Return the (x, y) coordinate for the center point of the cell that contains the specified text.  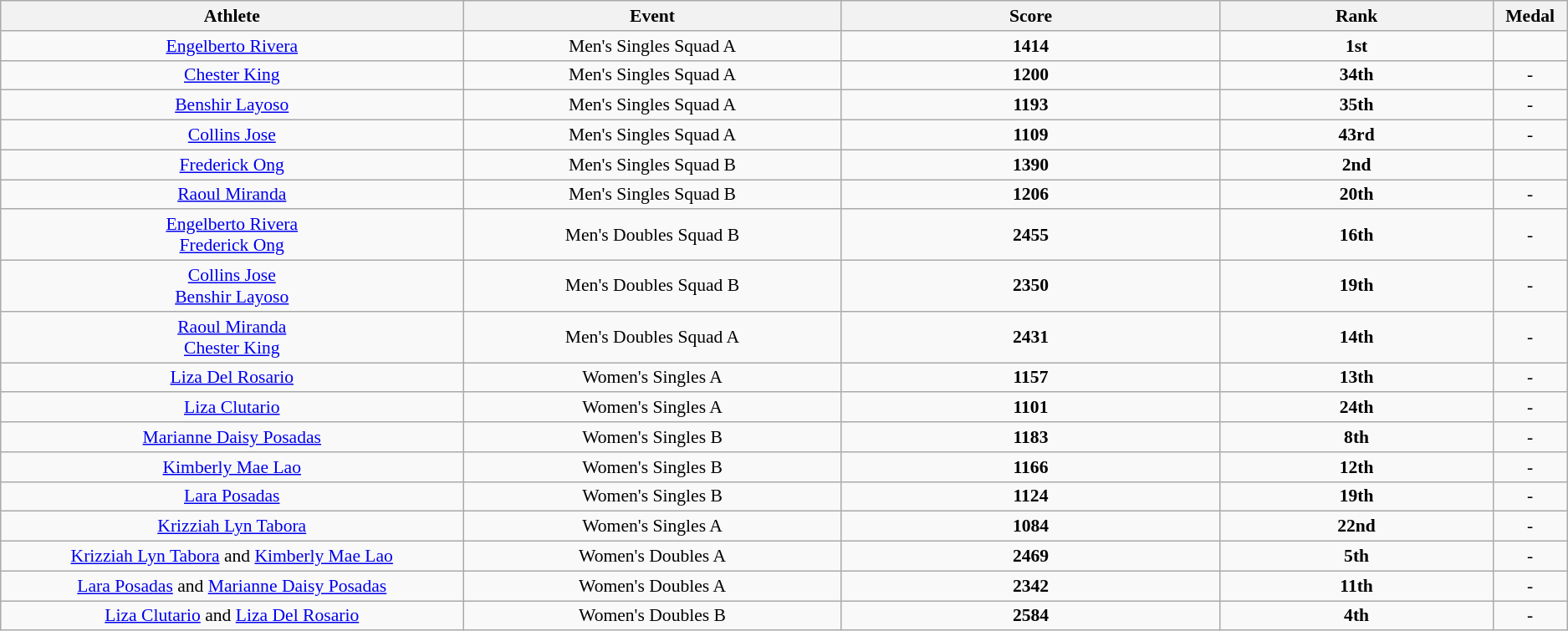
16th (1356, 236)
1183 (1030, 437)
Krizziah Lyn Tabora (232, 527)
1084 (1030, 527)
1206 (1030, 195)
2469 (1030, 557)
20th (1356, 195)
2350 (1030, 286)
Collins Jose Benshir Layoso (232, 286)
1109 (1030, 135)
Kimberly Mae Lao (232, 467)
Women's Doubles B (652, 616)
1157 (1030, 378)
1414 (1030, 46)
2342 (1030, 586)
2nd (1356, 165)
1101 (1030, 408)
Athlete (232, 16)
Raoul Miranda (232, 195)
Medal (1530, 16)
2431 (1030, 338)
Krizziah Lyn Tabora and Kimberly Mae Lao (232, 557)
2584 (1030, 616)
24th (1356, 408)
1st (1356, 46)
Score (1030, 16)
Raoul Miranda Chester King (232, 338)
43rd (1356, 135)
Liza Clutario and Liza Del Rosario (232, 616)
34th (1356, 75)
Engelberto Rivera (232, 46)
Lara Posadas and Marianne Daisy Posadas (232, 586)
13th (1356, 378)
Frederick Ong (232, 165)
Lara Posadas (232, 496)
Collins Jose (232, 135)
11th (1356, 586)
12th (1356, 467)
1390 (1030, 165)
14th (1356, 338)
Liza Clutario (232, 408)
Engelberto Rivera Frederick Ong (232, 236)
Liza Del Rosario (232, 378)
2455 (1030, 236)
22nd (1356, 527)
1193 (1030, 105)
8th (1356, 437)
4th (1356, 616)
1124 (1030, 496)
35th (1356, 105)
5th (1356, 557)
Rank (1356, 16)
1200 (1030, 75)
Benshir Layoso (232, 105)
Chester King (232, 75)
1166 (1030, 467)
Men's Doubles Squad A (652, 338)
Marianne Daisy Posadas (232, 437)
Event (652, 16)
